For the text-containing cell, return its midpoint in [X, Y] coordinate format. 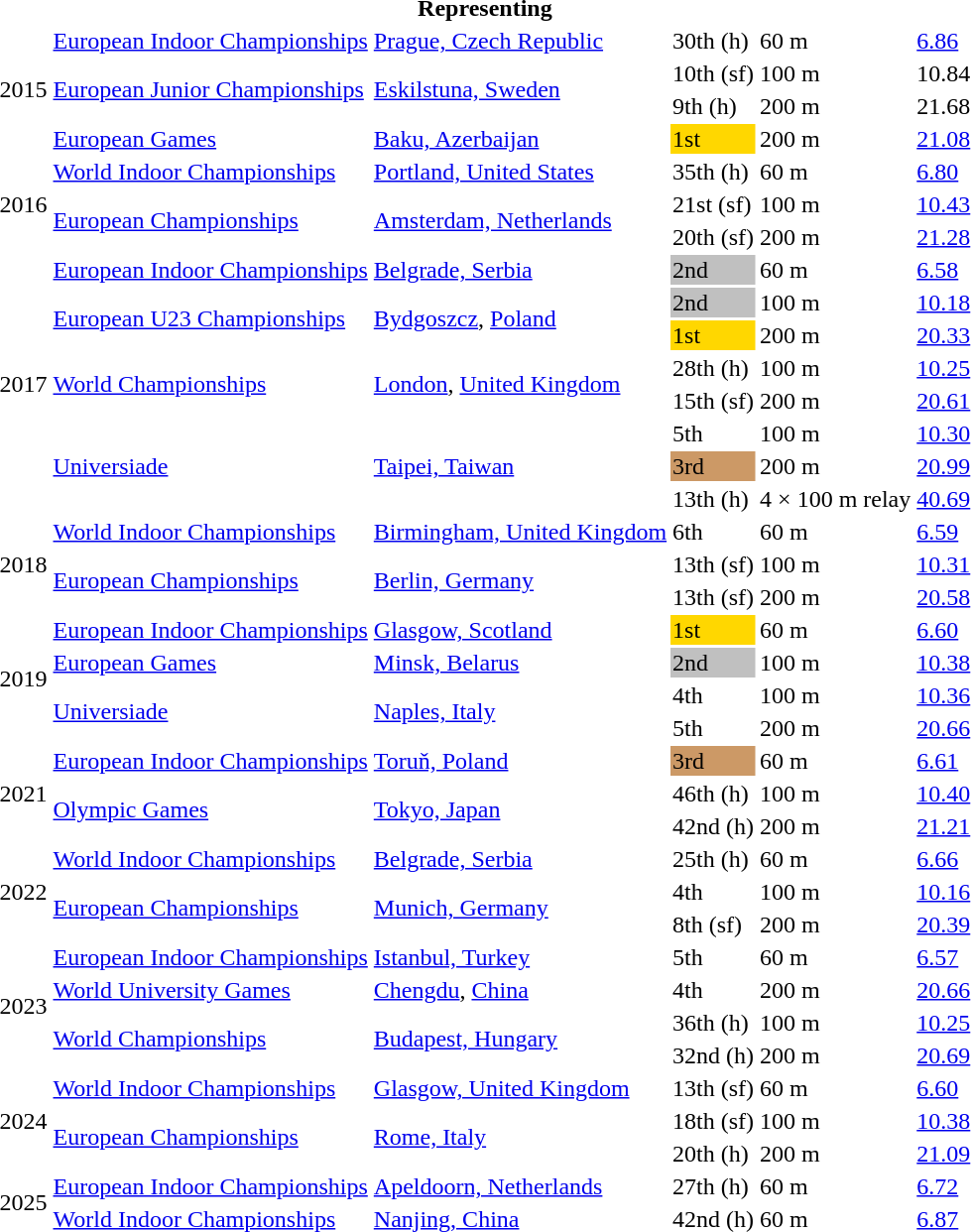
Baku, Azerbaijan [520, 139]
Rome, Italy [520, 1137]
Glasgow, Scotland [520, 630]
30th (h) [714, 41]
Berlin, Germany [520, 581]
8th (sf) [714, 924]
42nd (h) [714, 826]
Apeldoorn, Netherlands [520, 1186]
15th (sf) [714, 401]
10th (sf) [714, 73]
36th (h) [714, 1023]
28th (h) [714, 368]
Prague, Czech Republic [520, 41]
20th (h) [714, 1154]
Budapest, Hungary [520, 1040]
Taipei, Taiwan [520, 466]
13th (h) [714, 499]
World University Games [210, 990]
Istanbul, Turkey [520, 957]
Munich, Germany [520, 909]
18th (sf) [714, 1121]
London, United Kingdom [520, 385]
Naples, Italy [520, 712]
Minsk, Belarus [520, 663]
46th (h) [714, 794]
European Junior Championships [210, 89]
6th [714, 532]
Amsterdam, Netherlands [520, 220]
32nd (h) [714, 1055]
25th (h) [714, 859]
Toruň, Poland [520, 761]
20th (sf) [714, 237]
Eskilstuna, Sweden [520, 89]
European U23 Championships [210, 319]
Chengdu, China [520, 990]
Tokyo, Japan [520, 809]
Olympic Games [210, 809]
Portland, United States [520, 172]
21st (sf) [714, 204]
Glasgow, United Kingdom [520, 1088]
4 × 100 m relay [835, 499]
Birmingham, United Kingdom [520, 532]
35th (h) [714, 172]
Bydgoszcz, Poland [520, 319]
9th (h) [714, 106]
27th (h) [714, 1186]
